Return the [X, Y] coordinate for the center point of the cell that contains the specified text.  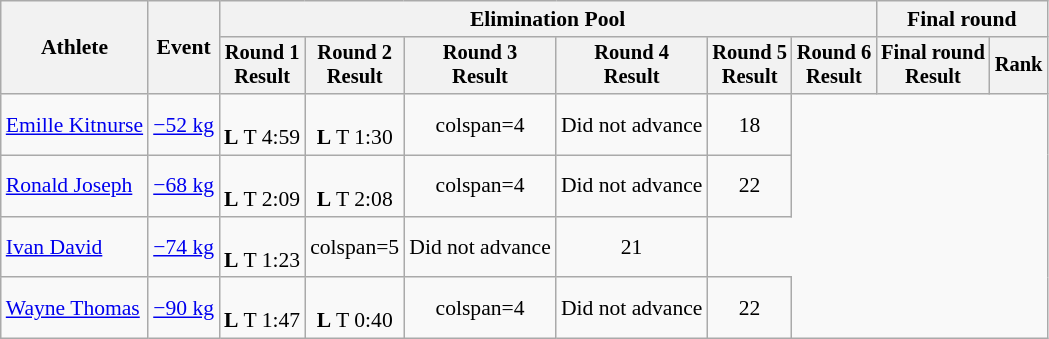
Round 3Result [480, 66]
colspan=5 [354, 248]
Wayne Thomas [74, 308]
Final round [962, 19]
Round 6Result [834, 66]
Ronald Joseph [74, 186]
Rank [1019, 66]
Round 5Result [749, 66]
L T 2:08 [354, 186]
L T 1:23 [262, 248]
Round 1Result [262, 66]
Event [184, 48]
L T 4:59 [262, 124]
L T 1:47 [262, 308]
Round 2Result [354, 66]
−90 kg [184, 308]
18 [749, 124]
−52 kg [184, 124]
Emille Kitnurse [74, 124]
Final roundResult [933, 66]
Athlete [74, 48]
L T 2:09 [262, 186]
L T 1:30 [354, 124]
−68 kg [184, 186]
21 [632, 248]
Round 4Result [632, 66]
Elimination Pool [548, 19]
−74 kg [184, 248]
L T 0:40 [354, 308]
Ivan David [74, 248]
